Output the (x, y) coordinate of the center of the cell containing the given text.  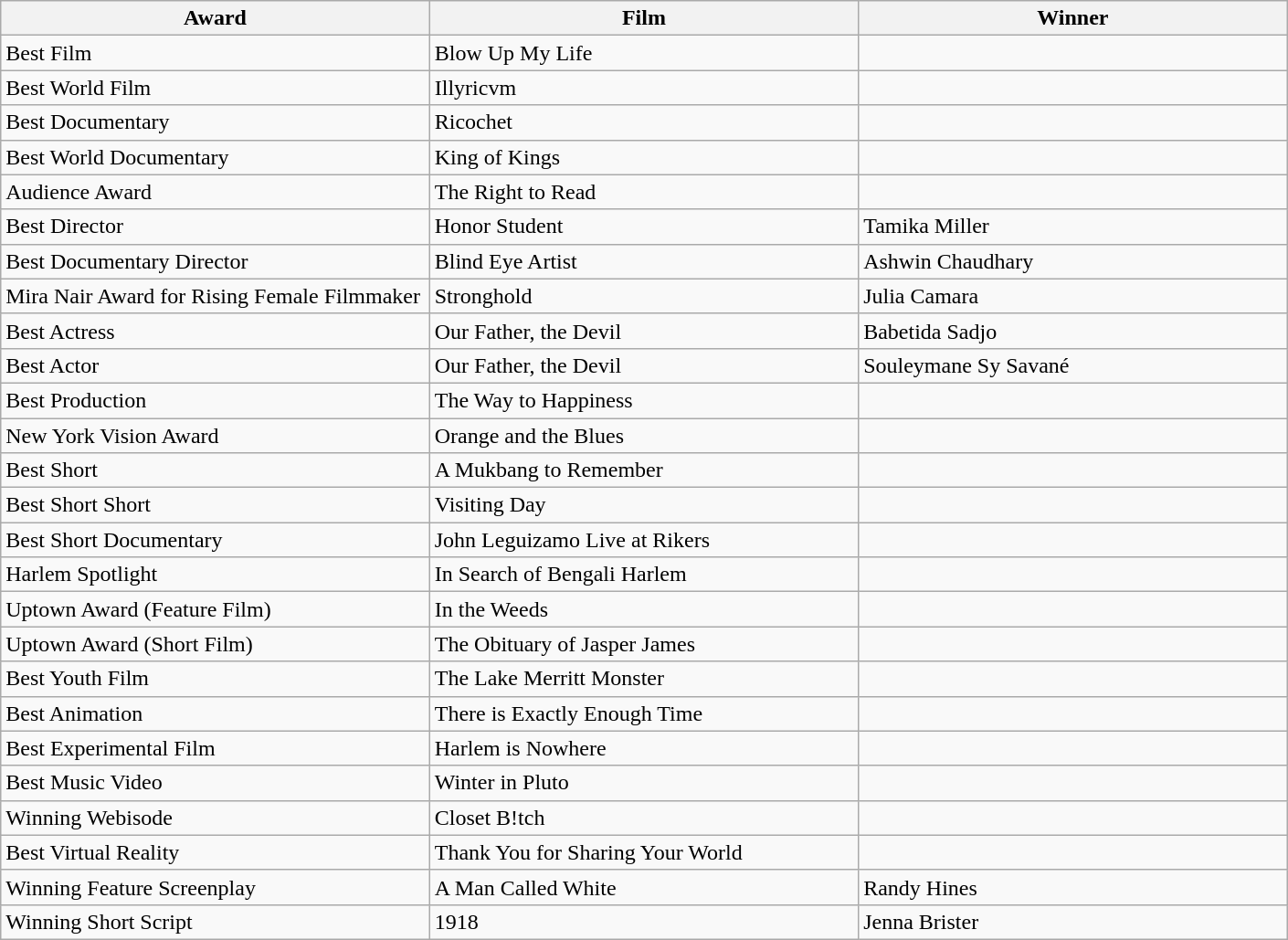
Harlem is Nowhere (643, 748)
The Obituary of Jasper James (643, 644)
Illyricvm (643, 88)
Babetida Sadjo (1072, 331)
Winning Short Script (216, 922)
The Right to Read (643, 192)
Best Documentary Director (216, 261)
Tamika Miller (1072, 227)
Blow Up My Life (643, 53)
Best Director (216, 227)
Best World Film (216, 88)
Blind Eye Artist (643, 261)
Film (643, 18)
King of Kings (643, 157)
Best Actress (216, 331)
Best Short (216, 470)
Best Virtual Reality (216, 852)
1918 (643, 922)
Best Documentary (216, 122)
New York Vision Award (216, 436)
Best Film (216, 53)
Visiting Day (643, 505)
Orange and the Blues (643, 436)
Winter in Pluto (643, 783)
Julia Camara (1072, 296)
Best Music Video (216, 783)
Winning Feature Screenplay (216, 887)
Award (216, 18)
Uptown Award (Feature Film) (216, 609)
Mira Nair Award for Rising Female Filmmaker (216, 296)
Thank You for Sharing Your World (643, 852)
Winning Webisode (216, 818)
Uptown Award (Short Film) (216, 644)
Audience Award (216, 192)
Winner (1072, 18)
Best Short Documentary (216, 540)
Randy Hines (1072, 887)
There is Exactly Enough Time (643, 713)
Stronghold (643, 296)
The Lake Merritt Monster (643, 679)
Best Production (216, 400)
A Mukbang to Remember (643, 470)
John Leguizamo Live at Rikers (643, 540)
A Man Called White (643, 887)
Jenna Brister (1072, 922)
Best Experimental Film (216, 748)
Best Actor (216, 365)
Harlem Spotlight (216, 575)
The Way to Happiness (643, 400)
Souleymane Sy Savané (1072, 365)
Closet B!tch (643, 818)
Best World Documentary (216, 157)
Best Animation (216, 713)
Honor Student (643, 227)
Best Youth Film (216, 679)
In Search of Bengali Harlem (643, 575)
In the Weeds (643, 609)
Ashwin Chaudhary (1072, 261)
Best Short Short (216, 505)
Ricochet (643, 122)
